From the cell containing the given text, extract its center point as [x, y] coordinate. 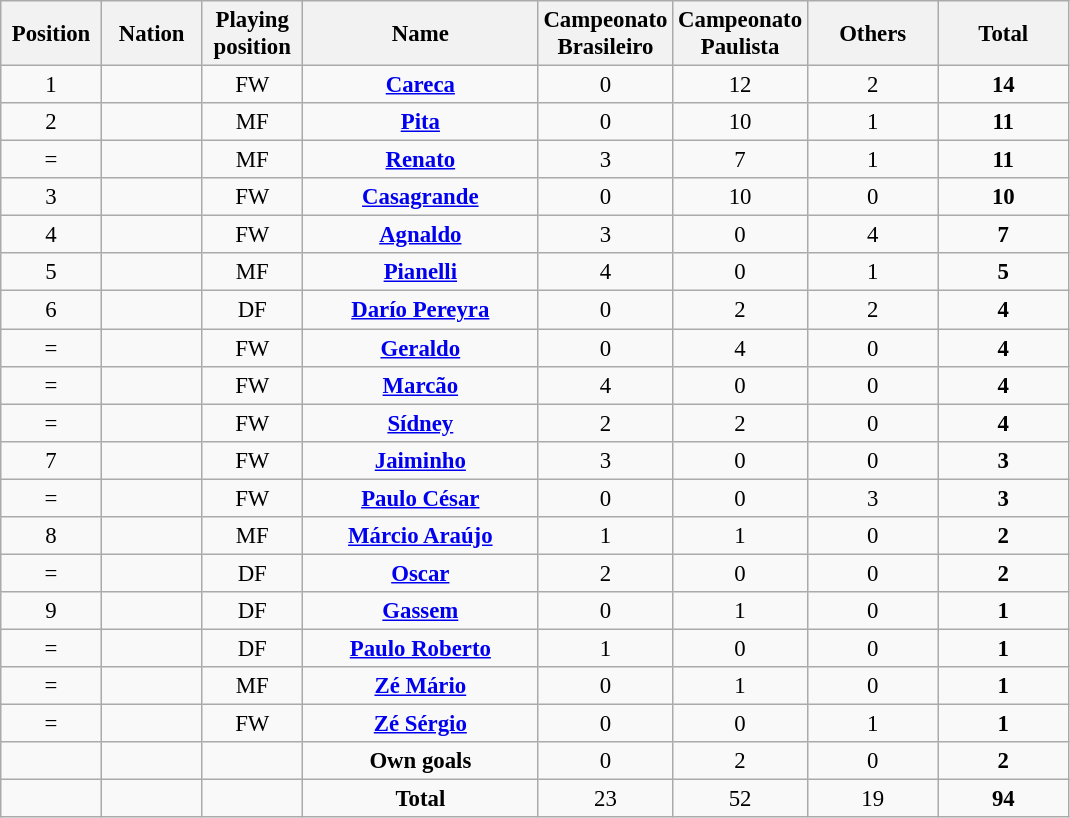
Agnaldo [421, 235]
Pita [421, 122]
Márcio Araújo [421, 536]
Campeonato Paulista [740, 34]
19 [872, 799]
Sídney [421, 423]
Zé Mário [421, 686]
Renato [421, 160]
Paulo Roberto [421, 648]
52 [740, 799]
23 [606, 799]
Geraldo [421, 348]
94 [1004, 799]
Nation [152, 34]
12 [740, 85]
Marcão [421, 385]
Playing position [252, 34]
9 [52, 611]
Others [872, 34]
Casagrande [421, 197]
Darío Pereyra [421, 310]
Jaiminho [421, 460]
Paulo César [421, 498]
Pianelli [421, 273]
8 [52, 536]
Careca [421, 85]
Campeonato Brasileiro [606, 34]
Oscar [421, 573]
6 [52, 310]
14 [1004, 85]
Position [52, 34]
Name [421, 34]
Gassem [421, 611]
Own goals [421, 761]
Zé Sérgio [421, 724]
